Scan for the cell matching the given text and deliver its [X, Y] coordinate at center. 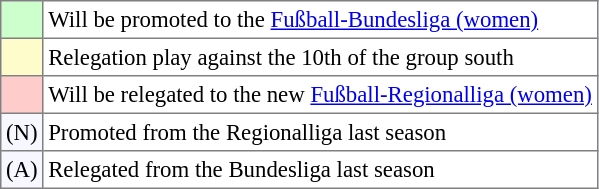
(N) [22, 132]
Relegation play against the 10th of the group south [320, 57]
Relegated from the Bundesliga last season [320, 170]
Will be promoted to the Fußball-Bundesliga (women) [320, 20]
(A) [22, 170]
Will be relegated to the new Fußball-Regionalliga (women) [320, 95]
Promoted from the Regionalliga last season [320, 132]
